Detect which cell encompasses the target text, then output its (x, y) center coordinate. 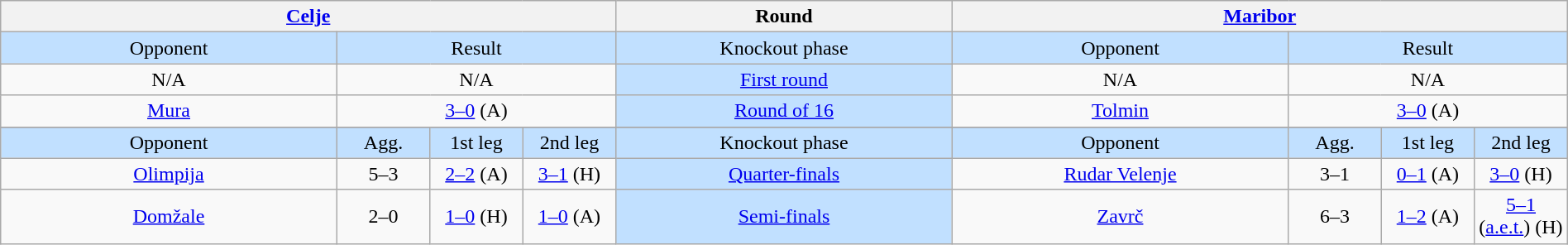
Maribor (1260, 17)
3–1 (H) (569, 174)
2–0 (383, 217)
5–1 (a.e.t.) (H) (1522, 217)
0–1 (A) (1427, 174)
Quarter-finals (784, 174)
Tolmin (1120, 111)
2–2 (A) (476, 174)
1–0 (A) (569, 217)
Zavrč (1120, 217)
First round (784, 79)
1–0 (H) (476, 217)
1–2 (A) (1427, 217)
6–3 (1335, 217)
5–3 (383, 174)
Mura (169, 111)
3–1 (1335, 174)
Domžale (169, 217)
Rudar Velenje (1120, 174)
Olimpija (169, 174)
Round of 16 (784, 111)
Celje (308, 17)
3–0 (H) (1522, 174)
Semi-finals (784, 217)
Round (784, 17)
